Output the [X, Y] coordinate of the center of the cell containing the given text.  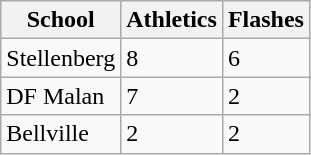
7 [172, 96]
8 [172, 58]
Athletics [172, 20]
School [61, 20]
Flashes [266, 20]
Stellenberg [61, 58]
DF Malan [61, 96]
Bellville [61, 134]
6 [266, 58]
